Scan for the cell matching the given text and deliver its [X, Y] coordinate at center. 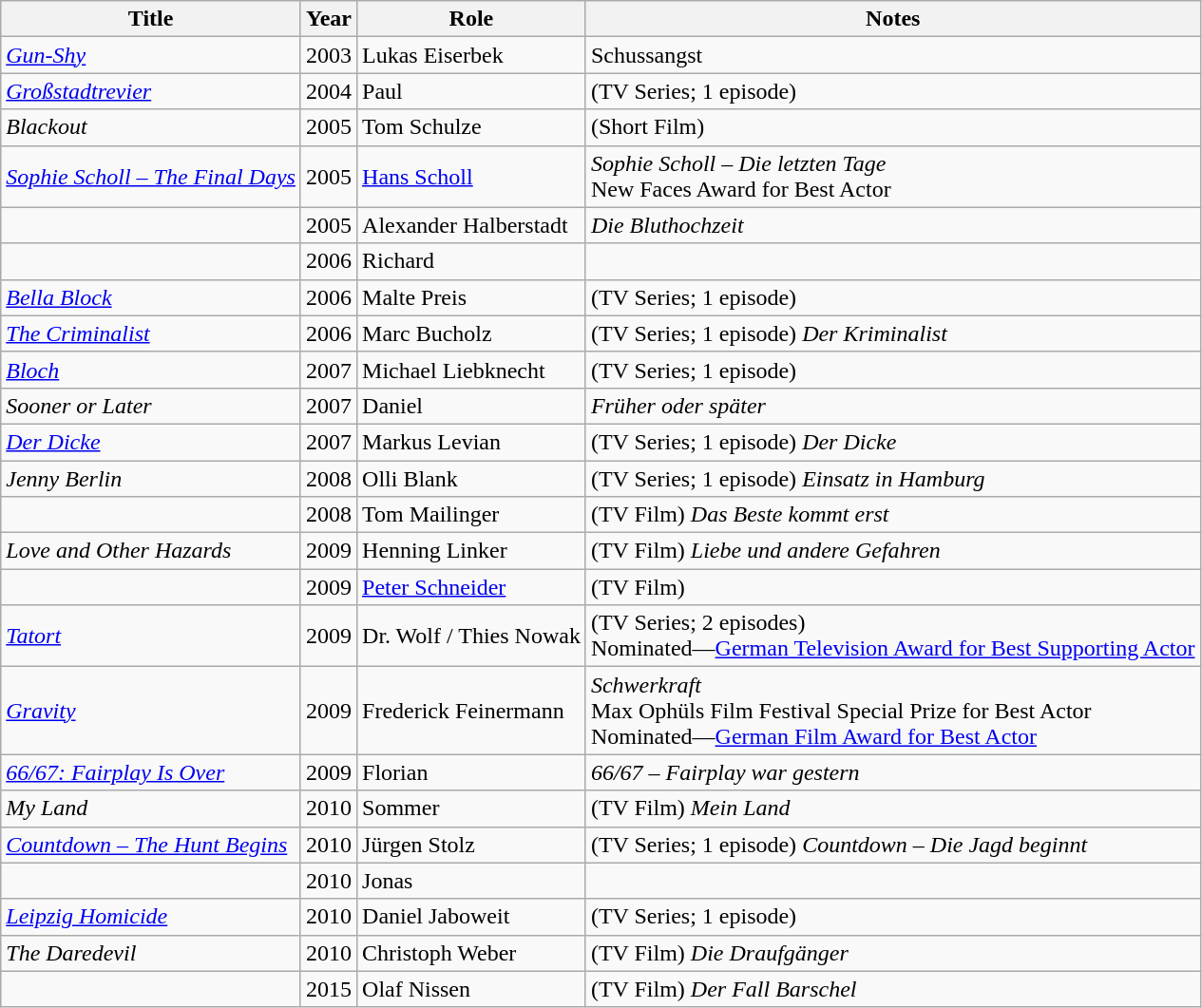
Year [329, 19]
Der Dicke [151, 442]
Olaf Nissen [471, 989]
Olli Blank [471, 478]
Christoph Weber [471, 953]
Henning Linker [471, 551]
My Land [151, 808]
Jürgen Stolz [471, 845]
Florian [471, 772]
Malte Preis [471, 297]
2015 [329, 989]
Dr. Wolf / Thies Nowak [471, 637]
Peter Schneider [471, 587]
(TV Series; 1 episode) Einsatz in Hamburg [893, 478]
(TV Film) Die Draufgänger [893, 953]
Daniel Jaboweit [471, 917]
(Short Film) [893, 127]
Sophie Scholl – Die letzten Tage New Faces Award for Best Actor [893, 177]
(TV Film) Mein Land [893, 808]
The Criminalist [151, 333]
Sommer [471, 808]
Tom Schulze [471, 127]
Jenny Berlin [151, 478]
Bloch [151, 370]
Leipzig Homicide [151, 917]
Frederick Feinermann [471, 711]
Markus Levian [471, 442]
Richard [471, 261]
(TV Film) Das Beste kommt erst [893, 515]
Früher oder später [893, 406]
Sooner or Later [151, 406]
Jonas [471, 881]
Notes [893, 19]
(TV Series; 2 episodes) Nominated—German Television Award for Best Supporting Actor [893, 637]
Schussangst [893, 55]
Die Bluthochzeit [893, 225]
(TV Film) Liebe und andere Gefahren [893, 551]
66/67: Fairplay Is Over [151, 772]
Hans Scholl [471, 177]
Michael Liebknecht [471, 370]
(TV Series; 1 episode) Countdown – Die Jagd beginnt [893, 845]
(TV Series; 1 episode) Der Kriminalist [893, 333]
Paul [471, 91]
(TV Series; 1 episode) Der Dicke [893, 442]
2004 [329, 91]
Tom Mailinger [471, 515]
The Daredevil [151, 953]
66/67 – Fairplay war gestern [893, 772]
Blackout [151, 127]
Bella Block [151, 297]
Daniel [471, 406]
Tatort [151, 637]
(TV Film) Der Fall Barschel [893, 989]
Gravity [151, 711]
Role [471, 19]
Sophie Scholl – The Final Days [151, 177]
Title [151, 19]
Lukas Eiserbek [471, 55]
(TV Film) [893, 587]
Gun-Shy [151, 55]
Großstadtrevier [151, 91]
Alexander Halberstadt [471, 225]
Countdown – The Hunt Begins [151, 845]
Marc Bucholz [471, 333]
Love and Other Hazards [151, 551]
Schwerkraft Max Ophüls Film Festival Special Prize for Best Actor Nominated—German Film Award for Best Actor [893, 711]
2003 [329, 55]
